Extract the (x, y) coordinate from the center of the cell holding the provided text.  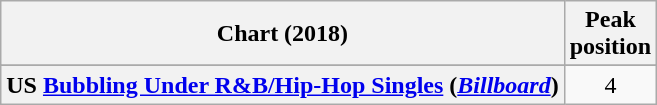
Chart (2018) (282, 34)
Peakposition (610, 34)
4 (610, 85)
US Bubbling Under R&B/Hip-Hop Singles (Billboard) (282, 85)
